Pinpoint the cell where the given text exists, returning its [X, Y] midpoint coordinate. 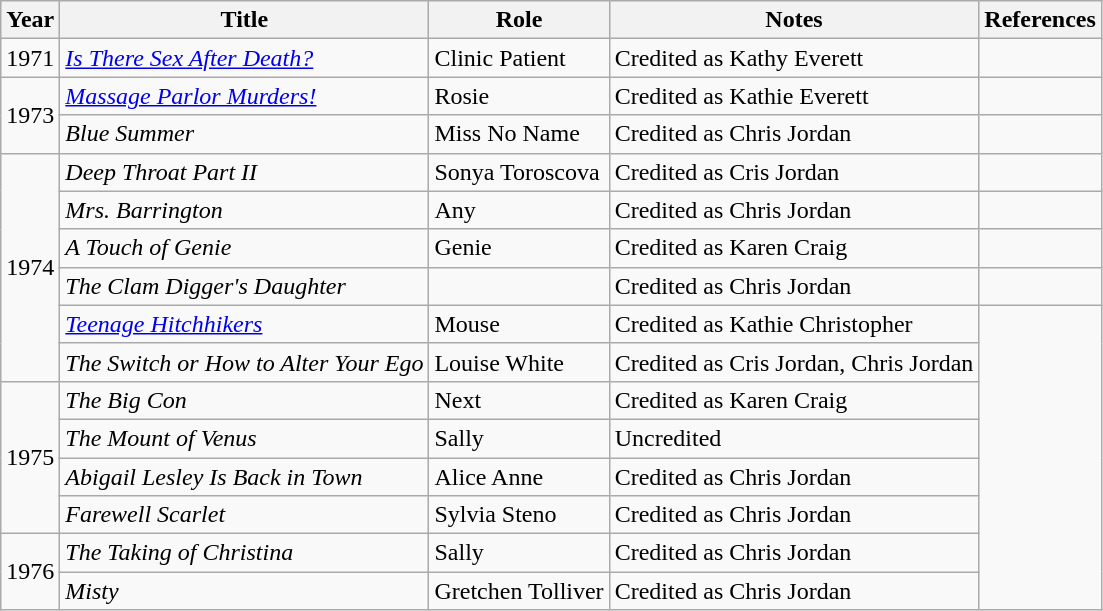
Gretchen Tolliver [519, 591]
Mrs. Barrington [244, 210]
Alice Anne [519, 477]
Deep Throat Part II [244, 172]
Clinic Patient [519, 58]
Louise White [519, 362]
The Taking of Christina [244, 553]
1974 [30, 267]
Sonya Toroscova [519, 172]
Credited as Cris Jordan [794, 172]
Credited as Cris Jordan, Chris Jordan [794, 362]
Any [519, 210]
The Big Con [244, 400]
Abigail Lesley Is Back in Town [244, 477]
Farewell Scarlet [244, 515]
1976 [30, 572]
1973 [30, 115]
Role [519, 20]
Massage Parlor Murders! [244, 96]
Rosie [519, 96]
Teenage Hitchhikers [244, 324]
Misty [244, 591]
Is There Sex After Death? [244, 58]
Notes [794, 20]
Credited as Kathie Everett [794, 96]
Sylvia Steno [519, 515]
A Touch of Genie [244, 248]
Miss No Name [519, 134]
1975 [30, 457]
Next [519, 400]
Credited as Kathy Everett [794, 58]
The Clam Digger's Daughter [244, 286]
Title [244, 20]
Year [30, 20]
References [1040, 20]
1971 [30, 58]
Uncredited [794, 438]
Blue Summer [244, 134]
The Switch or How to Alter Your Ego [244, 362]
The Mount of Venus [244, 438]
Mouse [519, 324]
Genie [519, 248]
Credited as Kathie Christopher [794, 324]
